Locate the cell with the specified text and output its [X, Y] center coordinate. 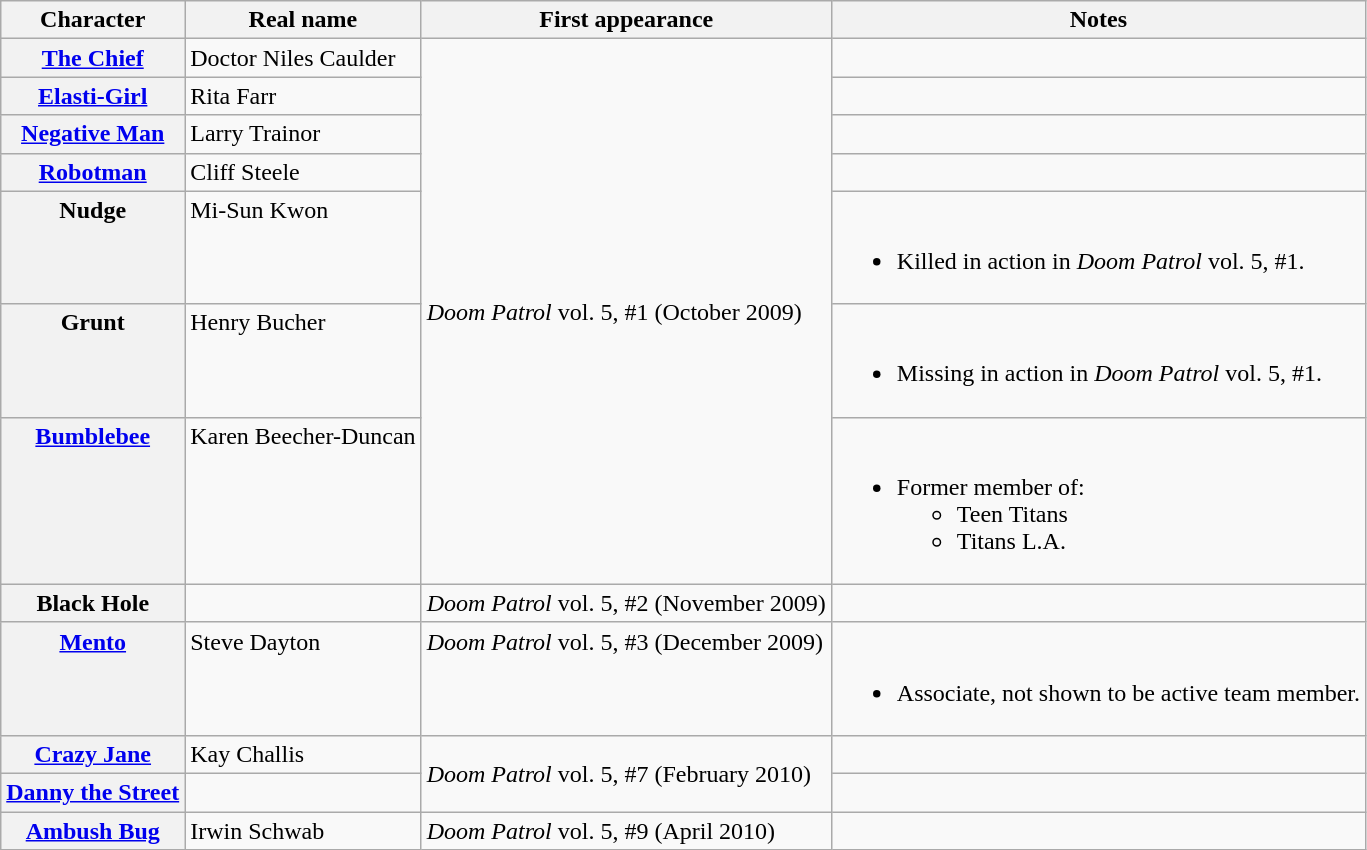
Notes [1098, 20]
Nudge [93, 248]
Doctor Niles Caulder [303, 58]
Steve Dayton [303, 678]
Cliff Steele [303, 172]
Mi-Sun Kwon [303, 248]
Negative Man [93, 134]
Doom Patrol vol. 5, #9 (April 2010) [626, 831]
Mento [93, 678]
Robotman [93, 172]
Crazy Jane [93, 754]
Danny the Street [93, 792]
Doom Patrol vol. 5, #3 (December 2009) [626, 678]
Missing in action in Doom Patrol vol. 5, #1. [1098, 360]
The Chief [93, 58]
Irwin Schwab [303, 831]
Grunt [93, 360]
Bumblebee [93, 500]
Rita Farr [303, 96]
First appearance [626, 20]
Character [93, 20]
Ambush Bug [93, 831]
Real name [303, 20]
Associate, not shown to be active team member. [1098, 678]
Henry Bucher [303, 360]
Kay Challis [303, 754]
Black Hole [93, 603]
Karen Beecher-Duncan [303, 500]
Larry Trainor [303, 134]
Former member of:Teen TitansTitans L.A. [1098, 500]
Doom Patrol vol. 5, #2 (November 2009) [626, 603]
Killed in action in Doom Patrol vol. 5, #1. [1098, 248]
Elasti-Girl [93, 96]
Doom Patrol vol. 5, #1 (October 2009) [626, 312]
Doom Patrol vol. 5, #7 (February 2010) [626, 773]
